Scan for the cell matching the given text and deliver its (X, Y) coordinate at center. 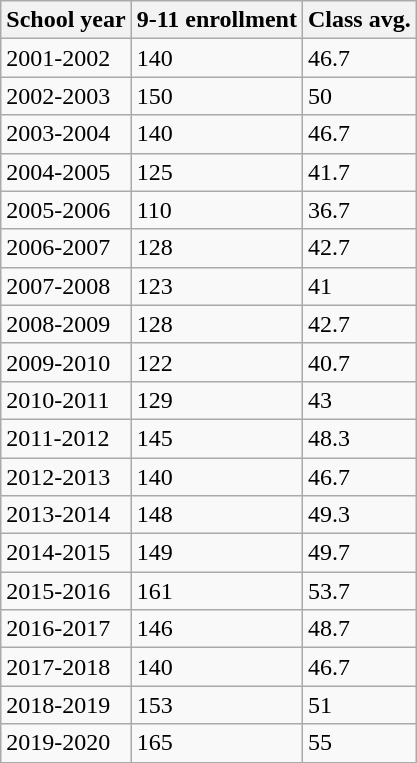
School year (66, 20)
2007-2008 (66, 286)
2016-2017 (66, 629)
122 (216, 362)
2008-2009 (66, 324)
43 (359, 400)
2019-2020 (66, 743)
2010-2011 (66, 400)
2013-2014 (66, 515)
2002-2003 (66, 96)
2018-2019 (66, 705)
9-11 enrollment (216, 20)
48.3 (359, 438)
55 (359, 743)
110 (216, 210)
Class avg. (359, 20)
50 (359, 96)
36.7 (359, 210)
40.7 (359, 362)
2006-2007 (66, 248)
2012-2013 (66, 477)
165 (216, 743)
145 (216, 438)
153 (216, 705)
49.3 (359, 515)
2001-2002 (66, 58)
2004-2005 (66, 172)
41.7 (359, 172)
53.7 (359, 591)
150 (216, 96)
48.7 (359, 629)
2015-2016 (66, 591)
125 (216, 172)
2014-2015 (66, 553)
49.7 (359, 553)
149 (216, 553)
2011-2012 (66, 438)
2005-2006 (66, 210)
2009-2010 (66, 362)
146 (216, 629)
51 (359, 705)
161 (216, 591)
41 (359, 286)
148 (216, 515)
2017-2018 (66, 667)
123 (216, 286)
2003-2004 (66, 134)
129 (216, 400)
